Output the (X, Y) coordinate of the center of the cell containing the given text.  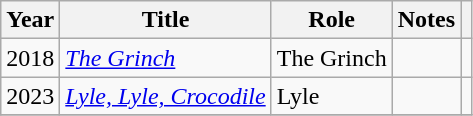
Title (166, 20)
2023 (30, 96)
Lyle, Lyle, Crocodile (166, 96)
Year (30, 20)
Notes (426, 20)
Role (332, 20)
Lyle (332, 96)
2018 (30, 58)
